From the cell containing the given text, extract its center point as [x, y] coordinate. 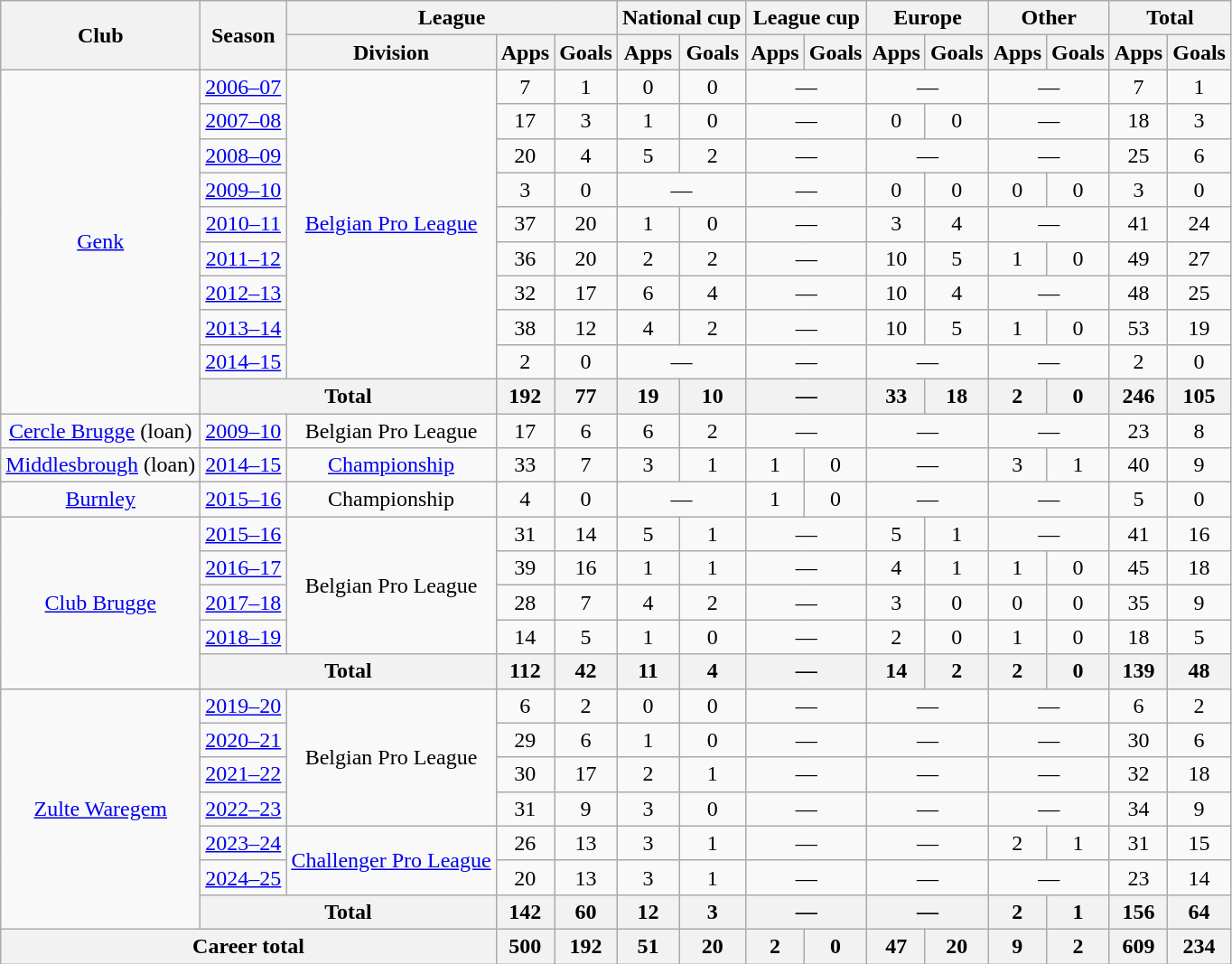
2020–21 [244, 740]
35 [1138, 603]
Division [391, 52]
2011–12 [244, 258]
156 [1138, 912]
National cup [681, 18]
2017–18 [244, 603]
2022–23 [244, 809]
Europe [928, 18]
2018–19 [244, 637]
2024–25 [244, 877]
Zulte Waregem [101, 809]
500 [525, 946]
Challenger Pro League [391, 860]
League cup [807, 18]
2006–07 [244, 87]
2019–20 [244, 706]
Genk [101, 242]
45 [1138, 568]
26 [525, 843]
Career total [248, 946]
40 [1138, 465]
Other [1049, 18]
2010–11 [244, 224]
League [452, 18]
29 [525, 740]
609 [1138, 946]
Cercle Brugge (loan) [101, 431]
53 [1138, 327]
42 [586, 671]
37 [525, 224]
36 [525, 258]
60 [586, 912]
39 [525, 568]
246 [1138, 396]
Season [244, 35]
142 [525, 912]
2013–14 [244, 327]
49 [1138, 258]
2023–24 [244, 843]
Middlesbrough (loan) [101, 465]
Club [101, 35]
28 [525, 603]
112 [525, 671]
47 [896, 946]
27 [1199, 258]
2021–22 [244, 774]
51 [648, 946]
Burnley [101, 500]
77 [586, 396]
105 [1199, 396]
11 [648, 671]
64 [1199, 912]
34 [1138, 809]
15 [1199, 843]
2016–17 [244, 568]
2012–13 [244, 293]
2007–08 [244, 121]
8 [1199, 431]
Club Brugge [101, 603]
38 [525, 327]
139 [1138, 671]
234 [1199, 946]
24 [1199, 224]
2008–09 [244, 155]
